Find where the given text appears and provide that cell's center as (x, y) coordinate. 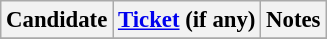
Notes (294, 20)
Ticket (if any) (187, 20)
Candidate (57, 20)
